Search for the cell housing the specified text and yield its [x, y] center coordinate. 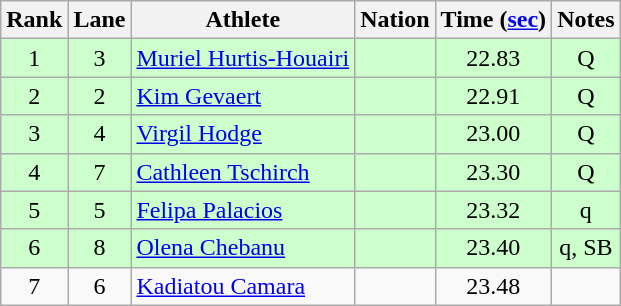
23.00 [494, 134]
22.83 [494, 58]
23.30 [494, 172]
1 [34, 58]
Athlete [243, 20]
23.32 [494, 210]
8 [100, 248]
Kadiatou Camara [243, 286]
q [586, 210]
23.40 [494, 248]
Rank [34, 20]
Time (sec) [494, 20]
Felipa Palacios [243, 210]
Olena Chebanu [243, 248]
Muriel Hurtis-Houairi [243, 58]
23.48 [494, 286]
Kim Gevaert [243, 96]
Lane [100, 20]
Notes [586, 20]
Virgil Hodge [243, 134]
Cathleen Tschirch [243, 172]
Nation [395, 20]
q, SB [586, 248]
22.91 [494, 96]
